Pinpoint the cell where the given text exists, returning its (x, y) midpoint coordinate. 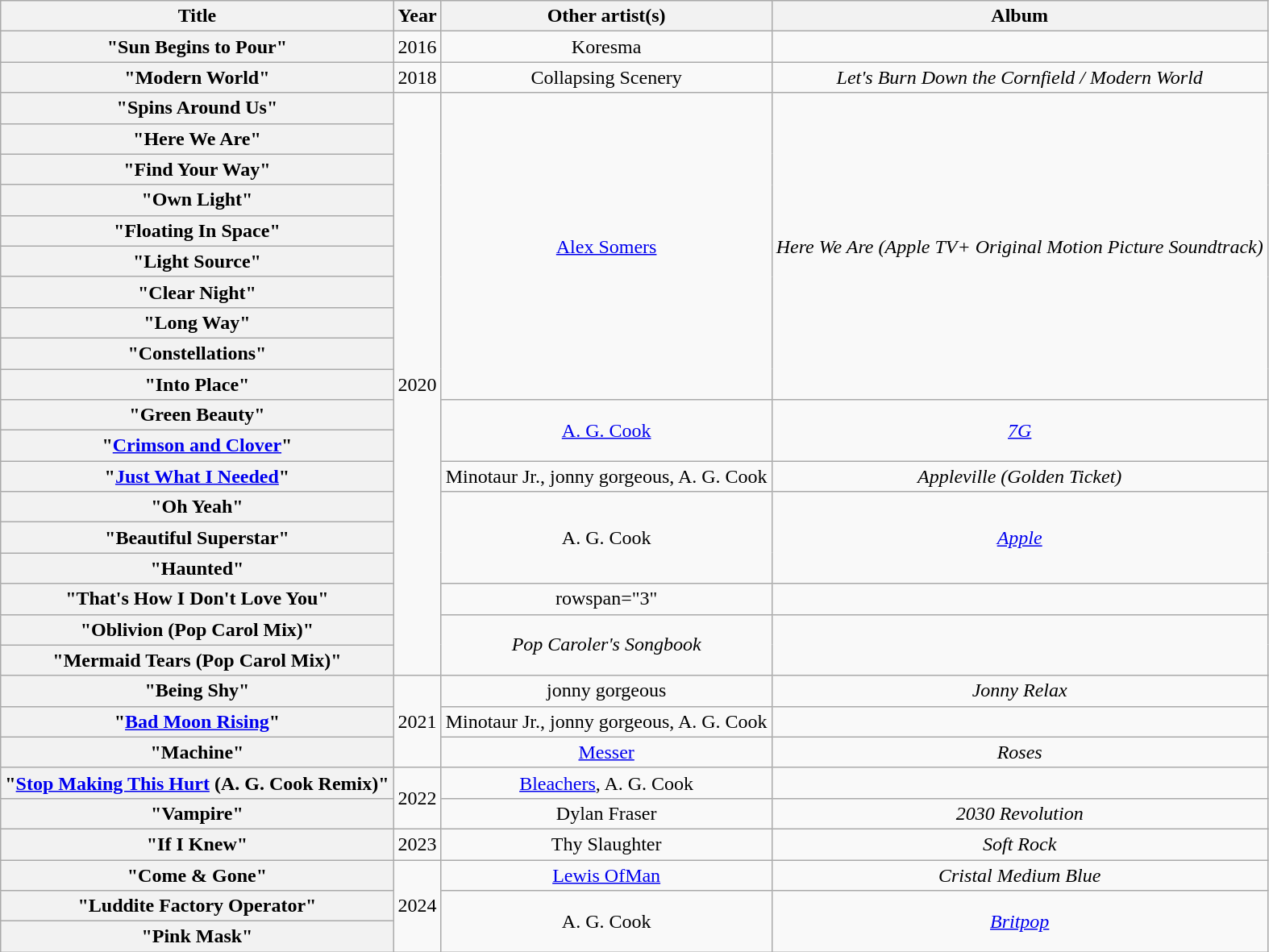
Dylan Fraser (606, 813)
rowspan="3" (606, 599)
2022 (418, 798)
Jonny Relax (1019, 691)
2016 (418, 47)
"Oh Yeah" (197, 507)
"That's How I Don't Love You" (197, 599)
"Come & Gone" (197, 875)
Soft Rock (1019, 844)
"Haunted" (197, 568)
"If I Knew" (197, 844)
7G (1019, 430)
Alex Somers (606, 247)
2030 Revolution (1019, 813)
"Into Place" (197, 385)
Lewis OfMan (606, 875)
Year (418, 16)
2020 (418, 384)
"Luddite Factory Operator" (197, 906)
Cristal Medium Blue (1019, 875)
Pop Caroler's Songbook (606, 645)
"Floating In Space" (197, 231)
"Bad Moon Rising" (197, 721)
Here We Are (Apple TV+ Original Motion Picture Soundtrack) (1019, 247)
"Long Way" (197, 322)
"Here We Are" (197, 139)
Roses (1019, 752)
"Find Your Way" (197, 169)
Thy Slaughter (606, 844)
Collapsing Scenery (606, 77)
2018 (418, 77)
2024 (418, 905)
"Machine" (197, 752)
"Vampire" (197, 813)
Other artist(s) (606, 16)
"Green Beauty" (197, 415)
"Spins Around Us" (197, 108)
jonny gorgeous (606, 691)
"Own Light" (197, 200)
Bleachers, A. G. Cook (606, 783)
"Light Source" (197, 261)
Messer (606, 752)
2023 (418, 844)
"Just What I Needed" (197, 476)
Koresma (606, 47)
"Modern World" (197, 77)
"Sun Begins to Pour" (197, 47)
"Constellations" (197, 353)
"Stop Making This Hurt (A. G. Cook Remix)" (197, 783)
Title (197, 16)
2021 (418, 721)
Britpop (1019, 921)
Appleville (Golden Ticket) (1019, 476)
"Oblivion (Pop Carol Mix)" (197, 630)
"Pink Mask" (197, 937)
"Mermaid Tears (Pop Carol Mix)" (197, 660)
"Crimson and Clover" (197, 446)
Apple (1019, 538)
Let's Burn Down the Cornfield / Modern World (1019, 77)
"Beautiful Superstar" (197, 538)
Album (1019, 16)
"Clear Night" (197, 292)
"Being Shy" (197, 691)
